Scan for the cell matching the given text and deliver its [X, Y] coordinate at center. 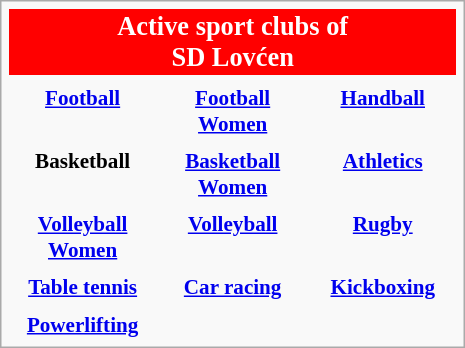
Volleyball Women [82, 237]
Basketball [82, 174]
Football [82, 111]
Basketball Women [232, 174]
Powerlifting [82, 324]
Table tennis [82, 287]
Handball [382, 111]
Car racing [232, 287]
Volleyball [232, 237]
Athletics [382, 174]
Rugby [382, 237]
Football Women [232, 111]
Kickboxing [382, 287]
Active sport clubs ofSD Lovćen [232, 42]
